Return the (x, y) coordinate for the center point of the cell that contains the specified text.  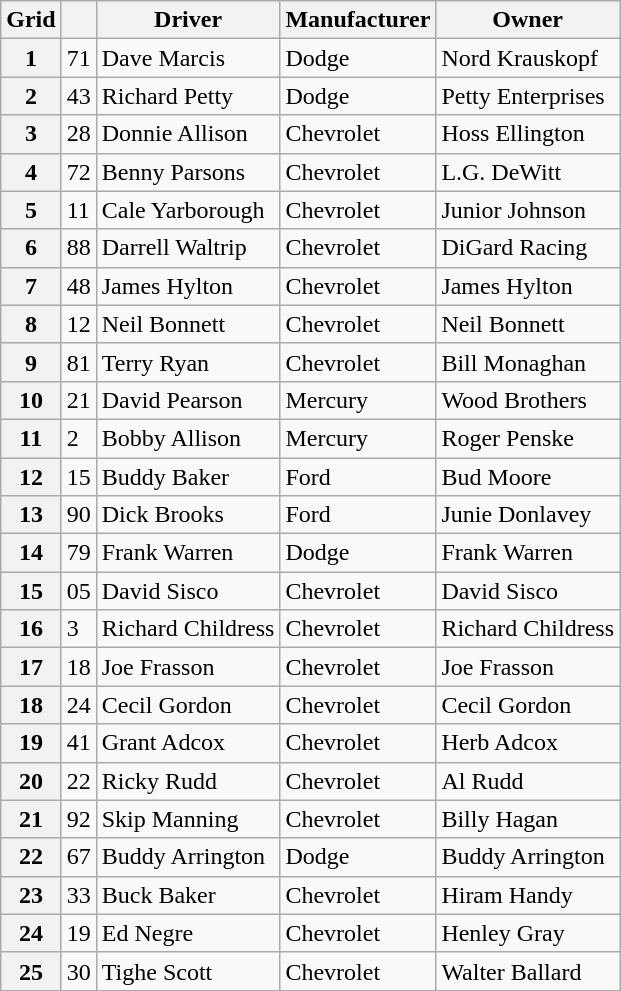
23 (31, 895)
7 (31, 286)
Manufacturer (358, 20)
Nord Krauskopf (528, 58)
Al Rudd (528, 781)
Bobby Allison (188, 438)
Dave Marcis (188, 58)
Billy Hagan (528, 819)
72 (78, 172)
Roger Penske (528, 438)
Terry Ryan (188, 362)
30 (78, 971)
Darrell Waltrip (188, 248)
Grant Adcox (188, 743)
5 (31, 210)
79 (78, 553)
41 (78, 743)
28 (78, 134)
Junie Donlavey (528, 515)
8 (31, 324)
DiGard Racing (528, 248)
13 (31, 515)
10 (31, 400)
Walter Ballard (528, 971)
Herb Adcox (528, 743)
33 (78, 895)
Hiram Handy (528, 895)
Henley Gray (528, 933)
Grid (31, 20)
Cale Yarborough (188, 210)
67 (78, 857)
Owner (528, 20)
Hoss Ellington (528, 134)
88 (78, 248)
25 (31, 971)
Richard Petty (188, 96)
43 (78, 96)
Wood Brothers (528, 400)
Junior Johnson (528, 210)
48 (78, 286)
14 (31, 553)
Dick Brooks (188, 515)
6 (31, 248)
Tighe Scott (188, 971)
Ricky Rudd (188, 781)
92 (78, 819)
Skip Manning (188, 819)
L.G. DeWitt (528, 172)
Buck Baker (188, 895)
05 (78, 591)
Bud Moore (528, 477)
20 (31, 781)
Driver (188, 20)
David Pearson (188, 400)
16 (31, 629)
90 (78, 515)
17 (31, 667)
71 (78, 58)
81 (78, 362)
Bill Monaghan (528, 362)
4 (31, 172)
Donnie Allison (188, 134)
Petty Enterprises (528, 96)
9 (31, 362)
Ed Negre (188, 933)
Benny Parsons (188, 172)
Buddy Baker (188, 477)
1 (31, 58)
